Provide the (X, Y) coordinate of the cell's center where the given text is located.  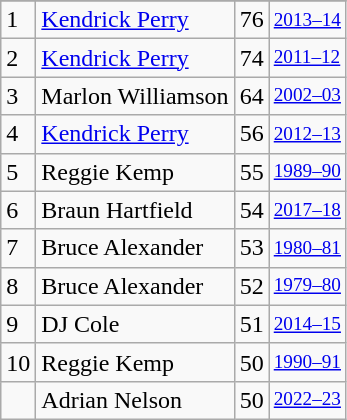
51 (252, 324)
56 (252, 134)
Adrian Nelson (135, 400)
55 (252, 172)
2002–03 (307, 96)
74 (252, 58)
3 (18, 96)
1 (18, 20)
1990–91 (307, 362)
2013–14 (307, 20)
DJ Cole (135, 324)
9 (18, 324)
52 (252, 286)
7 (18, 248)
1989–90 (307, 172)
1979–80 (307, 286)
76 (252, 20)
2 (18, 58)
8 (18, 286)
4 (18, 134)
2011–12 (307, 58)
Braun Hartfield (135, 210)
5 (18, 172)
2014–15 (307, 324)
Marlon Williamson (135, 96)
1980–81 (307, 248)
54 (252, 210)
2017–18 (307, 210)
2012–13 (307, 134)
2022–23 (307, 400)
53 (252, 248)
6 (18, 210)
10 (18, 362)
64 (252, 96)
